Scan for the cell matching the given text and deliver its [X, Y] coordinate at center. 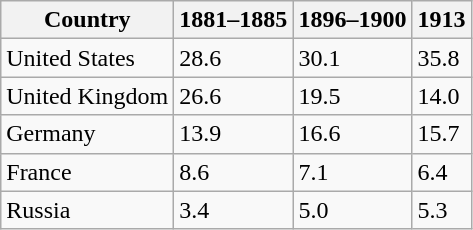
3.4 [234, 210]
United Kingdom [88, 96]
13.9 [234, 134]
28.6 [234, 58]
8.6 [234, 172]
5.0 [352, 210]
United States [88, 58]
14.0 [442, 96]
30.1 [352, 58]
1881–1885 [234, 20]
Russia [88, 210]
1913 [442, 20]
1896–1900 [352, 20]
6.4 [442, 172]
35.8 [442, 58]
26.6 [234, 96]
15.7 [442, 134]
5.3 [442, 210]
7.1 [352, 172]
Сountry [88, 20]
Germany [88, 134]
19.5 [352, 96]
France [88, 172]
16.6 [352, 134]
